Scan for the cell matching the given text and deliver its (x, y) coordinate at center. 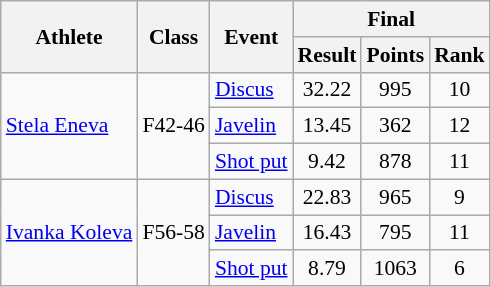
Event (252, 36)
9.42 (328, 162)
Stela Eneva (70, 126)
Ivanka Koleva (70, 232)
22.83 (328, 197)
16.43 (328, 233)
1063 (395, 269)
965 (395, 197)
32.22 (328, 90)
Final (392, 19)
F42-46 (173, 126)
362 (395, 126)
Athlete (70, 36)
8.79 (328, 269)
Points (395, 55)
12 (460, 126)
995 (395, 90)
13.45 (328, 126)
F56-58 (173, 232)
Class (173, 36)
Result (328, 55)
9 (460, 197)
Rank (460, 55)
878 (395, 162)
10 (460, 90)
6 (460, 269)
795 (395, 233)
